Find where the given text appears and provide that cell's center as (X, Y) coordinate. 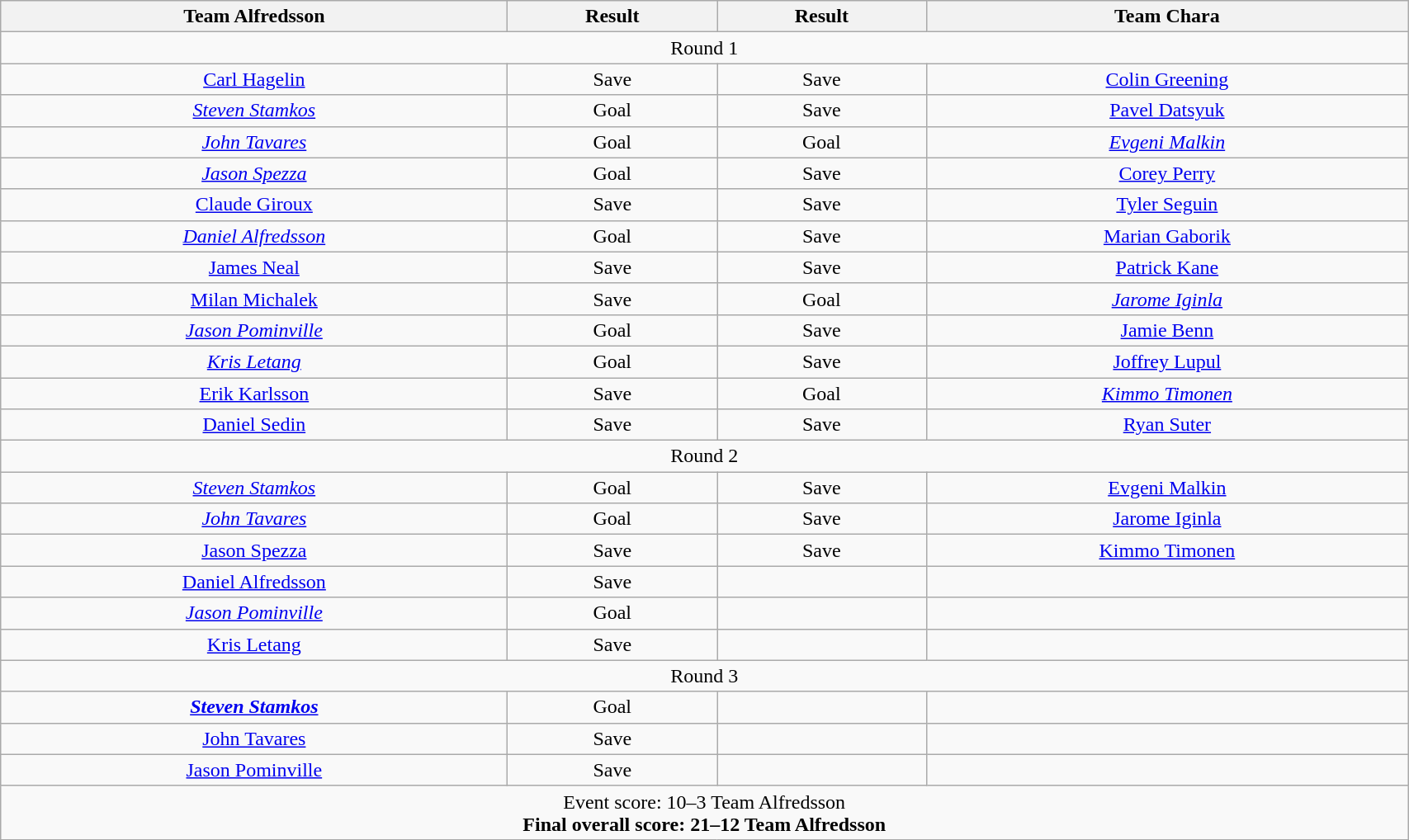
Daniel Sedin (254, 425)
Pavel Datsyuk (1167, 111)
Team Alfredsson (254, 17)
Claude Giroux (254, 205)
Joffrey Lupul (1167, 361)
Corey Perry (1167, 173)
Jamie Benn (1167, 330)
Event score: 10–3 Team AlfredssonFinal overall score: 21–12 Team Alfredsson (705, 812)
Tyler Seguin (1167, 205)
Ryan Suter (1167, 425)
Round 1 (705, 48)
Round 2 (705, 456)
James Neal (254, 267)
Erik Karlsson (254, 394)
Marian Gaborik (1167, 236)
Carl Hagelin (254, 79)
Milan Michalek (254, 299)
Patrick Kane (1167, 267)
Round 3 (705, 676)
Team Chara (1167, 17)
Colin Greening (1167, 79)
